From the cell containing the given text, extract its center point as (X, Y) coordinate. 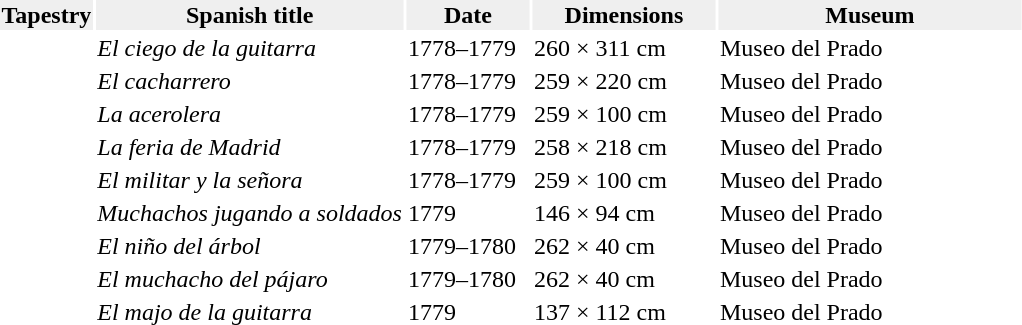
La acerolera (250, 114)
146 × 94 cm (624, 213)
258 × 218 cm (624, 147)
Date (468, 15)
Museum (870, 15)
Dimensions (624, 15)
1779 (468, 213)
259 × 220 cm (624, 81)
El niño del árbol (250, 246)
El muchacho del pájaro (250, 279)
El cacharrero (250, 81)
Tapestry (46, 15)
El ciego de la guitarra (250, 48)
La feria de Madrid (250, 147)
Muchachos jugando a soldados (250, 213)
Spanish title (250, 15)
El militar y la señora (250, 180)
260 × 311 cm (624, 48)
